Search for the cell housing the specified text and yield its (x, y) center coordinate. 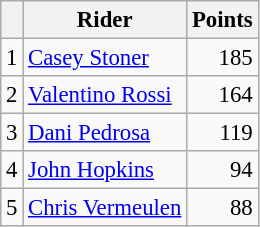
5 (12, 208)
119 (222, 133)
94 (222, 170)
185 (222, 58)
2 (12, 95)
Rider (105, 20)
3 (12, 133)
Valentino Rossi (105, 95)
1 (12, 58)
164 (222, 95)
Chris Vermeulen (105, 208)
Casey Stoner (105, 58)
John Hopkins (105, 170)
Dani Pedrosa (105, 133)
Points (222, 20)
4 (12, 170)
88 (222, 208)
